For the text-containing cell, return its midpoint in [X, Y] coordinate format. 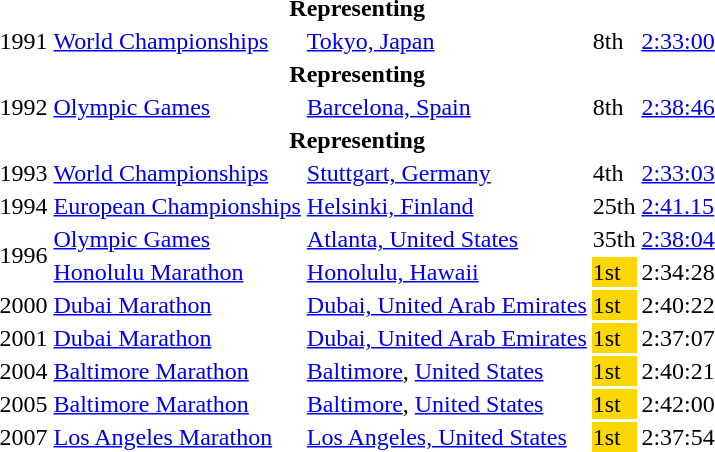
Honolulu Marathon [177, 272]
Helsinki, Finland [446, 206]
35th [614, 239]
Tokyo, Japan [446, 41]
European Championships [177, 206]
Honolulu, Hawaii [446, 272]
Los Angeles, United States [446, 437]
25th [614, 206]
Barcelona, Spain [446, 107]
4th [614, 173]
Stuttgart, Germany [446, 173]
Los Angeles Marathon [177, 437]
Atlanta, United States [446, 239]
